Locate the cell with the specified text and output its [x, y] center coordinate. 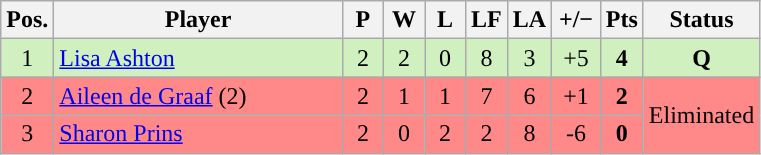
Player [198, 20]
4 [622, 58]
P [362, 20]
Eliminated [701, 115]
Aileen de Graaf (2) [198, 96]
6 [529, 96]
LA [529, 20]
7 [487, 96]
W [404, 20]
Pos. [28, 20]
Status [701, 20]
L [444, 20]
+/− [576, 20]
Sharon Prins [198, 134]
LF [487, 20]
Lisa Ashton [198, 58]
Pts [622, 20]
Q [701, 58]
+5 [576, 58]
+1 [576, 96]
-6 [576, 134]
